Pinpoint the cell where the given text exists, returning its (x, y) midpoint coordinate. 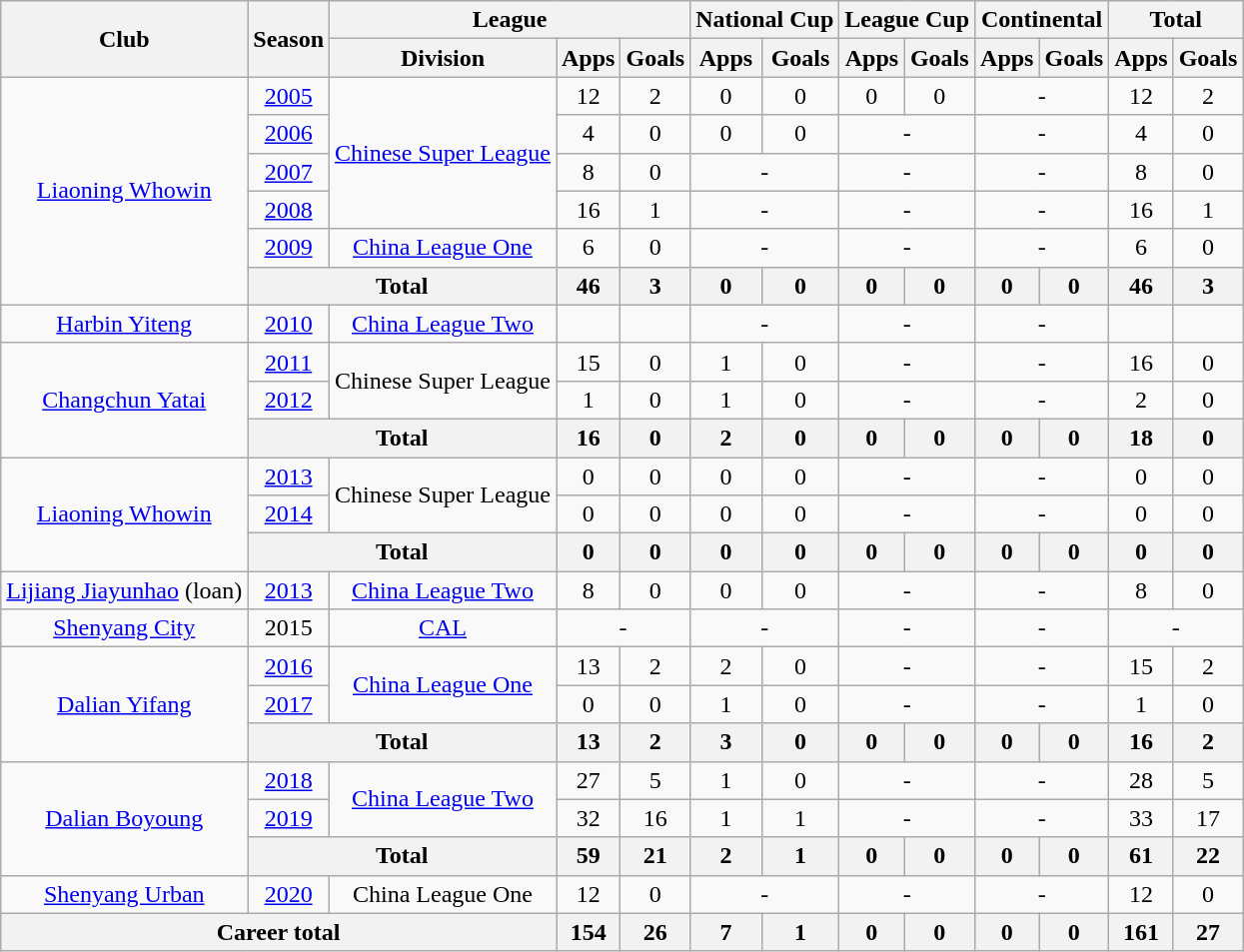
Harbin Yiteng (124, 324)
32 (588, 818)
161 (1141, 932)
Career total (279, 932)
2009 (289, 248)
33 (1141, 818)
26 (655, 932)
18 (1141, 438)
2015 (289, 628)
2017 (289, 704)
154 (588, 932)
2019 (289, 818)
2014 (289, 514)
Club (124, 39)
7 (726, 932)
Shenyang Urban (124, 894)
League Cup (907, 20)
22 (1208, 856)
2012 (289, 400)
61 (1141, 856)
CAL (444, 628)
59 (588, 856)
28 (1141, 780)
2011 (289, 362)
17 (1208, 818)
League (510, 20)
2010 (289, 324)
2006 (289, 134)
2020 (289, 894)
Continental (1042, 20)
Division (444, 58)
Season (289, 39)
Lijiang Jiayunhao (loan) (124, 590)
Changchun Yatai (124, 400)
Shenyang City (124, 628)
2016 (289, 666)
2005 (289, 96)
21 (655, 856)
2018 (289, 780)
2007 (289, 172)
Dalian Yifang (124, 704)
Dalian Boyoung (124, 818)
2008 (289, 210)
National Cup (765, 20)
